Provide the [X, Y] coordinate of the cell's center where the given text is located.  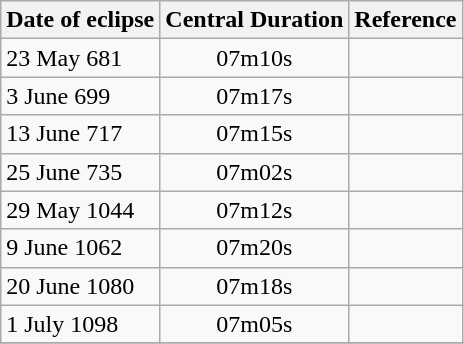
07m12s [254, 210]
Central Duration [254, 20]
1 July 1098 [80, 324]
07m10s [254, 58]
07m20s [254, 248]
25 June 735 [80, 172]
3 June 699 [80, 96]
07m05s [254, 324]
07m02s [254, 172]
07m15s [254, 134]
29 May 1044 [80, 210]
9 June 1062 [80, 248]
07m17s [254, 96]
Date of eclipse [80, 20]
23 May 681 [80, 58]
07m18s [254, 286]
13 June 717 [80, 134]
20 June 1080 [80, 286]
Reference [406, 20]
